Find where the given text appears and provide that cell's center as [X, Y] coordinate. 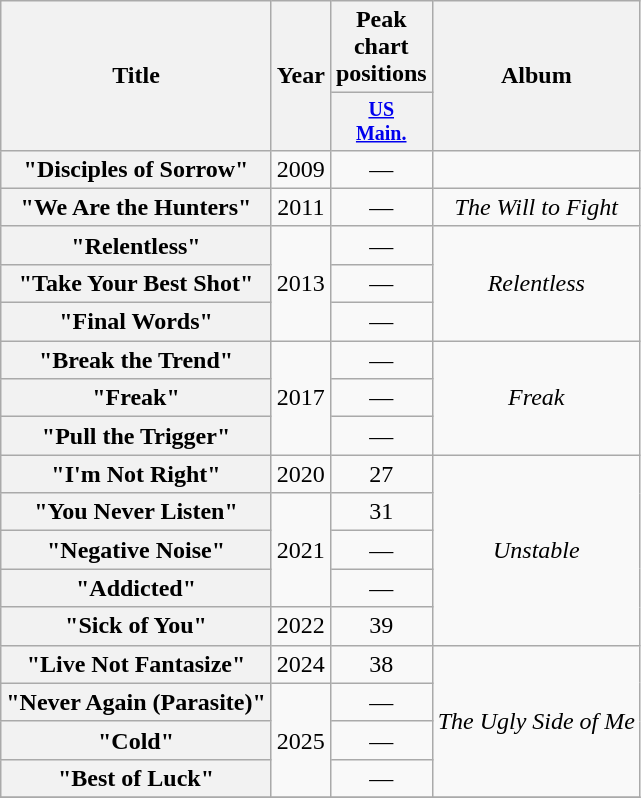
Year [300, 76]
Peak chart positions [381, 47]
2011 [300, 207]
Freak [536, 398]
Unstable [536, 550]
2020 [300, 474]
USMain. [381, 122]
"Addicted" [136, 588]
2017 [300, 398]
"Pull the Trigger" [136, 436]
2024 [300, 664]
"Final Words" [136, 322]
"Best of Luck" [136, 778]
"Freak" [136, 398]
31 [381, 512]
"I'm Not Right" [136, 474]
2013 [300, 283]
"Relentless" [136, 245]
"Negative Noise" [136, 550]
"Sick of You" [136, 626]
2022 [300, 626]
"You Never Listen" [136, 512]
27 [381, 474]
Title [136, 76]
39 [381, 626]
"We Are the Hunters" [136, 207]
Relentless [536, 283]
2025 [300, 740]
The Ugly Side of Me [536, 721]
38 [381, 664]
"Break the Trend" [136, 360]
2021 [300, 550]
Album [536, 76]
"Disciples of Sorrow" [136, 169]
"Take Your Best Shot" [136, 283]
The Will to Fight [536, 207]
"Never Again (Parasite)" [136, 702]
"Live Not Fantasize" [136, 664]
"Cold" [136, 740]
2009 [300, 169]
